Return (x, y) of the center of cell containing provided text 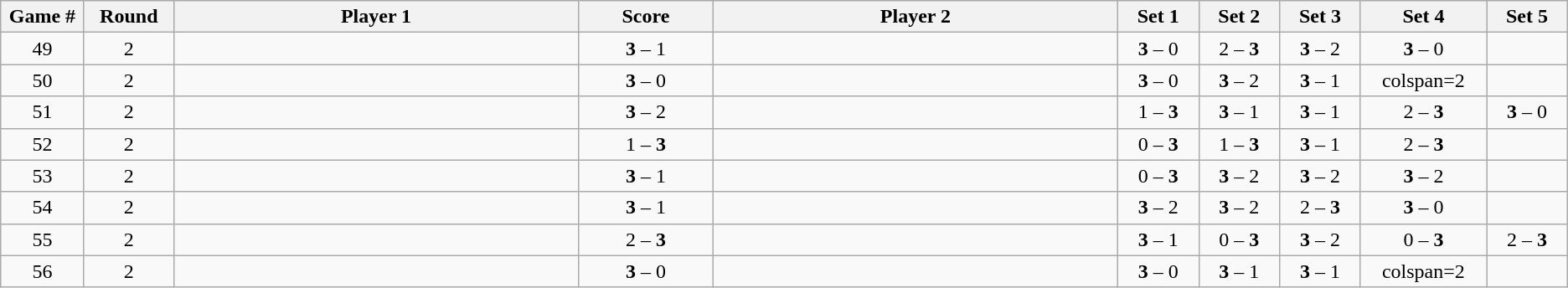
Set 1 (1158, 17)
54 (42, 208)
Score (645, 17)
Set 5 (1528, 17)
Set 4 (1423, 17)
49 (42, 49)
Set 2 (1240, 17)
Player 2 (915, 17)
Round (129, 17)
Player 1 (377, 17)
56 (42, 271)
50 (42, 80)
Game # (42, 17)
51 (42, 112)
53 (42, 176)
52 (42, 144)
Set 3 (1320, 17)
55 (42, 239)
